Find where the given text appears and provide that cell's center as (x, y) coordinate. 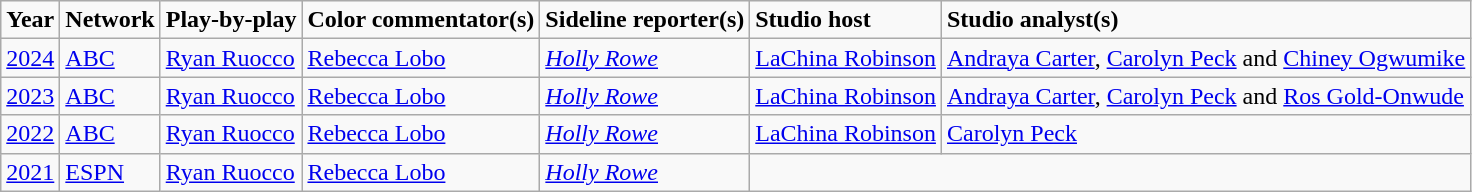
2021 (30, 172)
Carolyn Peck (1206, 134)
2022 (30, 134)
Color commentator(s) (421, 20)
2024 (30, 58)
2023 (30, 96)
Network (110, 20)
Sideline reporter(s) (645, 20)
Studio analyst(s) (1206, 20)
Studio host (846, 20)
Andraya Carter, Carolyn Peck and Chiney Ogwumike (1206, 58)
Year (30, 20)
Andraya Carter, Carolyn Peck and Ros Gold-Onwude (1206, 96)
Play-by-play (231, 20)
ESPN (110, 172)
